Scan for the cell matching the given text and deliver its (X, Y) coordinate at center. 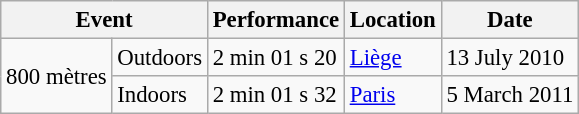
Liège (392, 58)
Outdoors (160, 58)
5 March 2011 (510, 95)
Paris (392, 95)
Event (104, 20)
Location (392, 20)
Performance (276, 20)
2 min 01 s 32 (276, 95)
13 July 2010 (510, 58)
Indoors (160, 95)
800 mètres (56, 76)
2 min 01 s 20 (276, 58)
Date (510, 20)
